Pinpoint the cell where the given text exists, returning its [X, Y] midpoint coordinate. 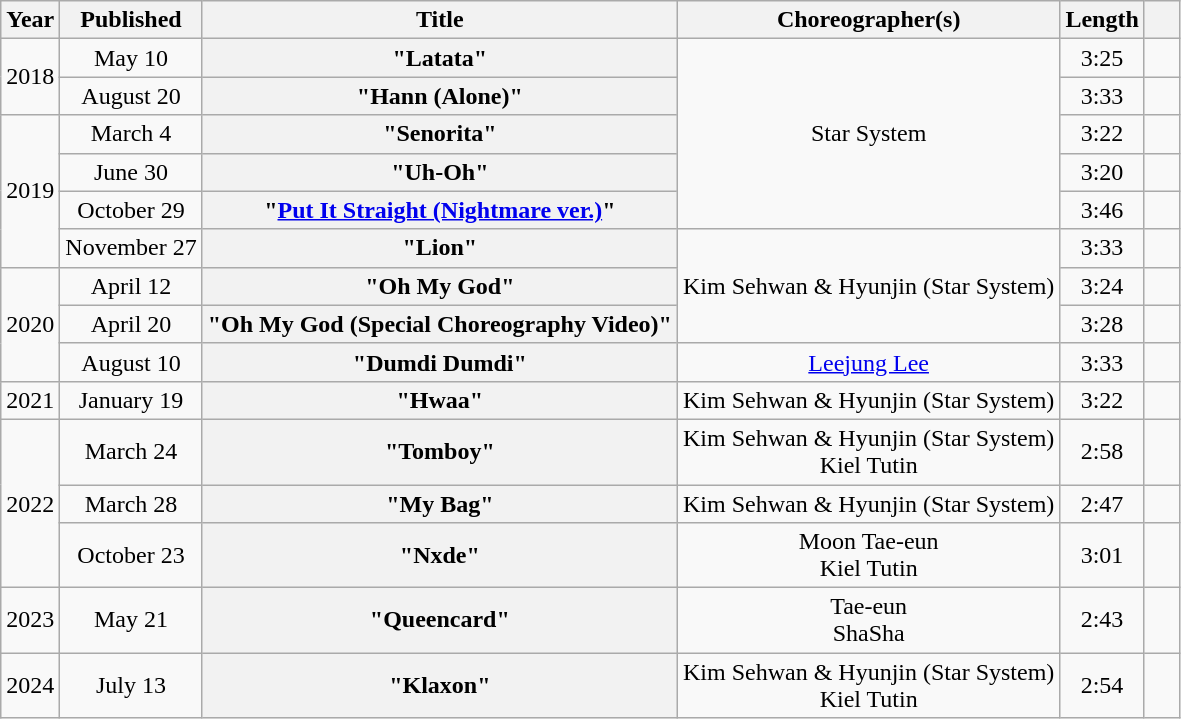
January 19 [131, 400]
"Queencard" [440, 620]
Title [440, 20]
August 20 [131, 96]
"Dumdi Dumdi" [440, 362]
Length [1102, 20]
2019 [30, 191]
"Put It Straight (Nightmare ver.)" [440, 210]
"Senorita" [440, 134]
October 23 [131, 556]
"Tomboy" [440, 452]
"Lion" [440, 248]
"Hwaa" [440, 400]
2:47 [1102, 503]
3:20 [1102, 172]
"Latata" [440, 58]
3:01 [1102, 556]
Published [131, 20]
2023 [30, 620]
Star System [868, 134]
2024 [30, 686]
2:43 [1102, 620]
March 4 [131, 134]
Year [30, 20]
3:24 [1102, 286]
3:25 [1102, 58]
"Oh My God" [440, 286]
March 28 [131, 503]
March 24 [131, 452]
"Uh-Oh" [440, 172]
2:58 [1102, 452]
June 30 [131, 172]
May 21 [131, 620]
"Klaxon" [440, 686]
July 13 [131, 686]
3:28 [1102, 324]
3:46 [1102, 210]
2022 [30, 503]
2020 [30, 324]
Choreographer(s) [868, 20]
"Hann (Alone)" [440, 96]
April 12 [131, 286]
2018 [30, 77]
2021 [30, 400]
November 27 [131, 248]
"Oh My God (Special Choreography Video)" [440, 324]
Moon Tae-eunKiel Tutin [868, 556]
May 10 [131, 58]
2:54 [1102, 686]
Leejung Lee [868, 362]
April 20 [131, 324]
August 10 [131, 362]
October 29 [131, 210]
Tae-eunShaSha [868, 620]
"Nxde" [440, 556]
"My Bag" [440, 503]
